Determine the [X, Y] coordinate at the center of the cell enclosing the given text.  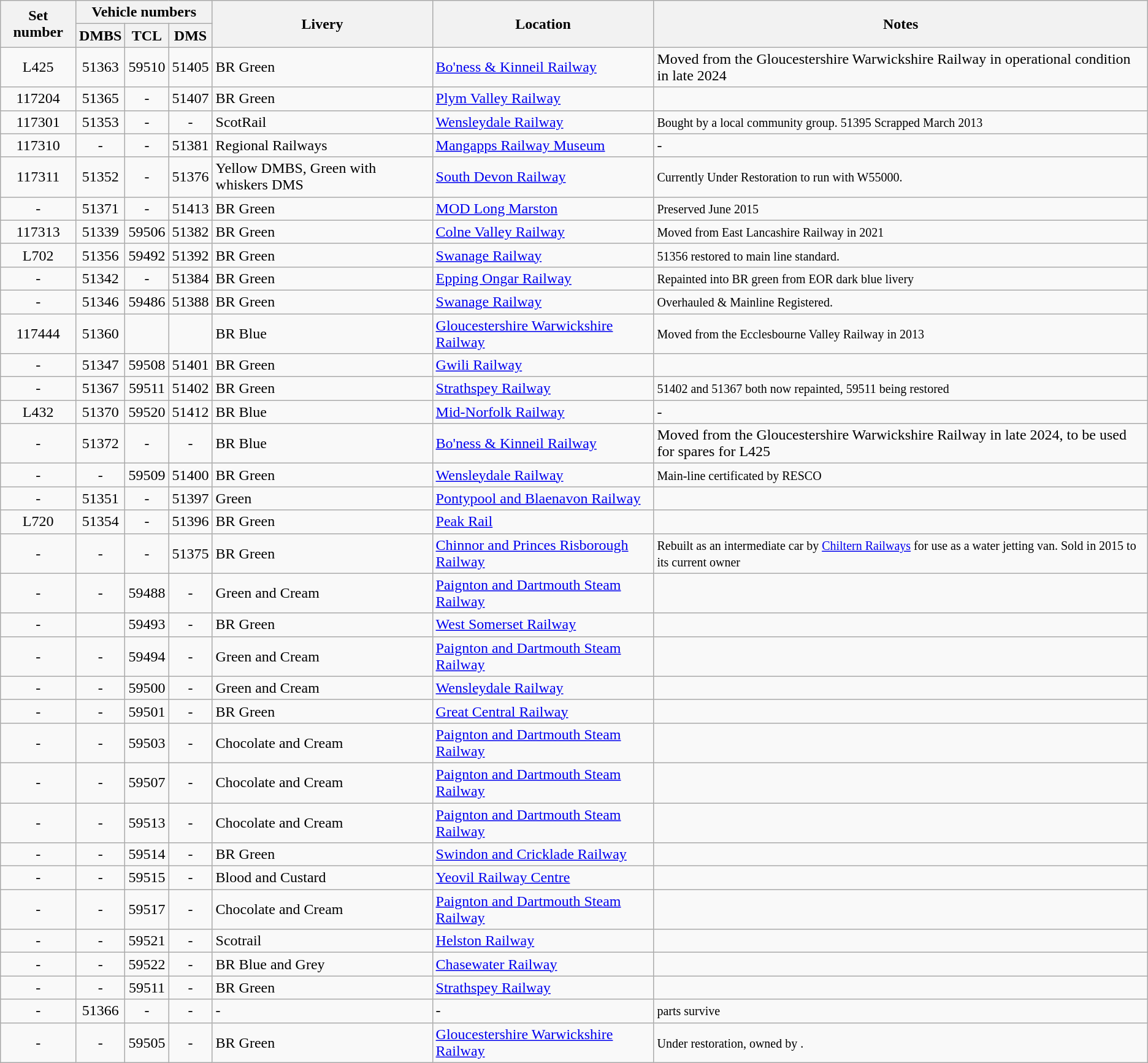
51400 [190, 475]
Repainted into BR green from EOR dark blue livery [900, 278]
59494 [147, 656]
Mid-Norfolk Railway [543, 412]
59522 [147, 964]
117444 [38, 333]
DMS [190, 36]
51384 [190, 278]
51356 restored to main line standard. [900, 255]
L432 [38, 412]
Rebuilt as an intermediate car by Chiltern Railways for use as a water jetting van. Sold in 2015 to its current owner [900, 553]
51413 [190, 208]
Moved from the Ecclesbourne Valley Railway in 2013 [900, 333]
59514 [147, 855]
Scotrail [323, 941]
ScotRail [323, 122]
51363 [101, 67]
51347 [101, 365]
MOD Long Marston [543, 208]
51375 [190, 553]
51382 [190, 232]
Green [323, 498]
L425 [38, 67]
Location [543, 24]
59507 [147, 782]
Notes [900, 24]
parts survive [900, 1011]
59521 [147, 941]
Vehicle numbers [145, 12]
Blood and Custard [323, 878]
51360 [101, 333]
59510 [147, 67]
117310 [38, 145]
Helston Railway [543, 941]
51381 [190, 145]
51371 [101, 208]
Regional Railways [323, 145]
51367 [101, 389]
59493 [147, 625]
51401 [190, 365]
51396 [190, 522]
Gwili Railway [543, 365]
L702 [38, 255]
Yellow DMBS, Green with whiskers DMS [323, 177]
59513 [147, 823]
Under restoration, owned by . [900, 1042]
Moved from East Lancashire Railway in 2021 [900, 232]
59515 [147, 878]
Great Central Railway [543, 711]
Mangapps Railway Museum [543, 145]
West Somerset Railway [543, 625]
51402 and 51367 both now repainted, 59511 being restored [900, 389]
51346 [101, 302]
Swindon and Cricklade Railway [543, 855]
Chinnor and Princes Risborough Railway [543, 553]
59506 [147, 232]
51352 [101, 177]
59508 [147, 365]
Pontypool and Blaenavon Railway [543, 498]
59505 [147, 1042]
51353 [101, 122]
51356 [101, 255]
Currently Under Restoration to run with W55000. [900, 177]
51412 [190, 412]
Preserved June 2015 [900, 208]
59517 [147, 910]
South Devon Railway [543, 177]
Yeovil Railway Centre [543, 878]
51351 [101, 498]
Moved from the Gloucestershire Warwickshire Railway in late 2024, to be used for spares for L425 [900, 444]
51376 [190, 177]
117311 [38, 177]
51370 [101, 412]
Overhauled & Mainline Registered. [900, 302]
Colne Valley Railway [543, 232]
117313 [38, 232]
59486 [147, 302]
59520 [147, 412]
Epping Ongar Railway [543, 278]
51365 [101, 99]
59500 [147, 688]
DMBS [101, 36]
51388 [190, 302]
51339 [101, 232]
BR Blue and Grey [323, 964]
Set number [38, 24]
TCL [147, 36]
51397 [190, 498]
59488 [147, 593]
Peak Rail [543, 522]
51402 [190, 389]
59501 [147, 711]
51342 [101, 278]
117204 [38, 99]
51392 [190, 255]
51354 [101, 522]
Main-line certificated by RESCO [900, 475]
51407 [190, 99]
59509 [147, 475]
51372 [101, 444]
Moved from the Gloucestershire Warwickshire Railway in operational condition in late 2024 [900, 67]
Livery [323, 24]
51405 [190, 67]
L720 [38, 522]
117301 [38, 122]
Plym Valley Railway [543, 99]
59503 [147, 743]
51366 [101, 1011]
Bought by a local community group. 51395 Scrapped March 2013 [900, 122]
Chasewater Railway [543, 964]
59492 [147, 255]
